Locate the cell with the specified text and output its (X, Y) center coordinate. 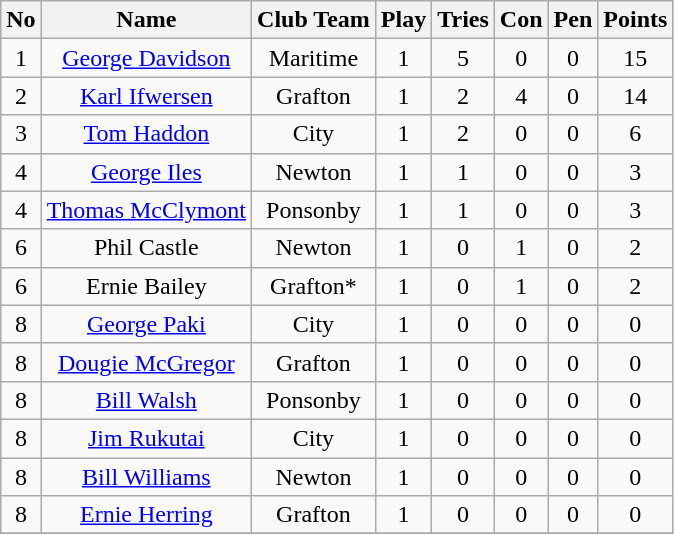
Maritime (314, 58)
Play (403, 20)
Name (146, 20)
Bill Walsh (146, 400)
14 (636, 96)
Grafton* (314, 286)
Tom Haddon (146, 134)
Dougie McGregor (146, 362)
George Davidson (146, 58)
Karl Ifwersen (146, 96)
15 (636, 58)
No (21, 20)
Ernie Bailey (146, 286)
Club Team (314, 20)
Jim Rukutai (146, 438)
Pen (573, 20)
George Paki (146, 324)
George Iles (146, 172)
Thomas McClymont (146, 210)
5 (464, 58)
Tries (464, 20)
Phil Castle (146, 248)
Points (636, 20)
Con (521, 20)
Bill Williams (146, 477)
Ernie Herring (146, 515)
